Locate the cell with the specified text and output its (x, y) center coordinate. 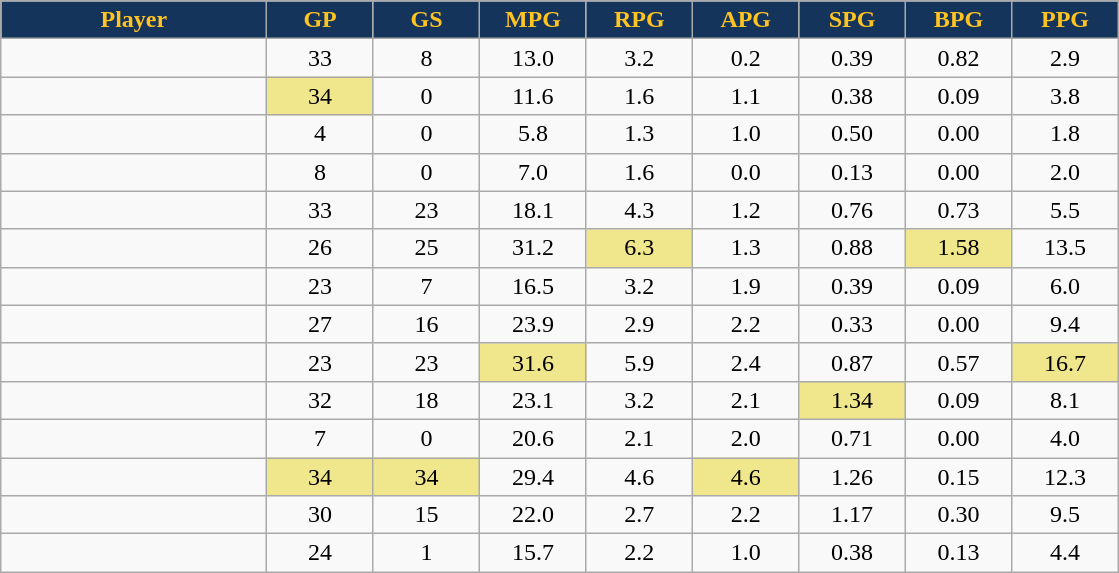
12.3 (1066, 477)
5.8 (533, 134)
4.4 (1066, 553)
1.26 (852, 477)
RPG (639, 20)
13.0 (533, 58)
1.8 (1066, 134)
0.2 (746, 58)
0.73 (958, 210)
16.7 (1066, 362)
7.0 (533, 172)
APG (746, 20)
0.33 (852, 324)
29.4 (533, 477)
32 (320, 400)
0.76 (852, 210)
13.5 (1066, 248)
4.3 (639, 210)
BPG (958, 20)
6.0 (1066, 286)
1.17 (852, 515)
0.30 (958, 515)
31.2 (533, 248)
GS (426, 20)
20.6 (533, 438)
0.0 (746, 172)
1.58 (958, 248)
15.7 (533, 553)
1.1 (746, 96)
30 (320, 515)
24 (320, 553)
4.0 (1066, 438)
23.1 (533, 400)
0.57 (958, 362)
6.3 (639, 248)
26 (320, 248)
9.4 (1066, 324)
1.2 (746, 210)
27 (320, 324)
11.6 (533, 96)
18 (426, 400)
0.88 (852, 248)
1.9 (746, 286)
0.87 (852, 362)
16 (426, 324)
0.50 (852, 134)
5.9 (639, 362)
8.1 (1066, 400)
31.6 (533, 362)
23.9 (533, 324)
3.8 (1066, 96)
15 (426, 515)
2.7 (639, 515)
25 (426, 248)
16.5 (533, 286)
9.5 (1066, 515)
18.1 (533, 210)
0.71 (852, 438)
1 (426, 553)
2.4 (746, 362)
0.82 (958, 58)
1.34 (852, 400)
PPG (1066, 20)
5.5 (1066, 210)
MPG (533, 20)
SPG (852, 20)
Player (134, 20)
4 (320, 134)
22.0 (533, 515)
0.15 (958, 477)
GP (320, 20)
